From the cell containing the given text, extract its center point as (x, y) coordinate. 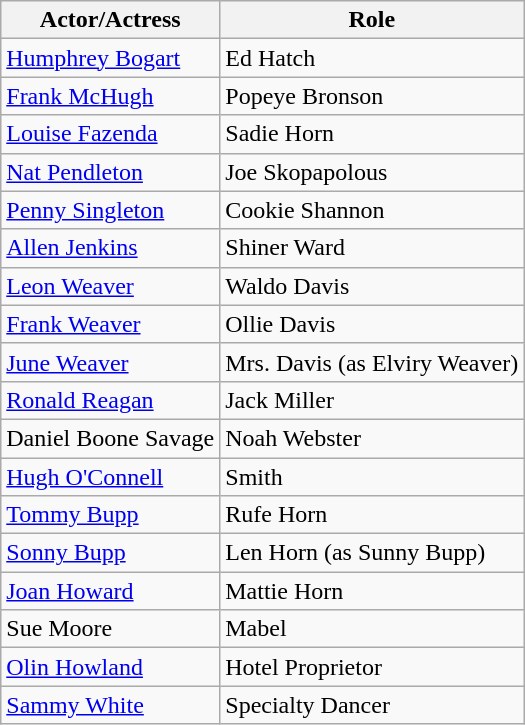
Actor/Actress (110, 20)
Frank McHugh (110, 96)
June Weaver (110, 362)
Popeye Bronson (372, 96)
Mabel (372, 629)
Joan Howard (110, 591)
Specialty Dancer (372, 705)
Cookie Shannon (372, 210)
Sadie Horn (372, 134)
Sammy White (110, 705)
Ed Hatch (372, 58)
Ronald Reagan (110, 400)
Ollie Davis (372, 324)
Jack Miller (372, 400)
Allen Jenkins (110, 248)
Rufe Horn (372, 515)
Smith (372, 477)
Humphrey Bogart (110, 58)
Role (372, 20)
Tommy Bupp (110, 515)
Leon Weaver (110, 286)
Sue Moore (110, 629)
Louise Fazenda (110, 134)
Waldo Davis (372, 286)
Frank Weaver (110, 324)
Shiner Ward (372, 248)
Nat Pendleton (110, 172)
Mrs. Davis (as Elviry Weaver) (372, 362)
Mattie Horn (372, 591)
Sonny Bupp (110, 553)
Noah Webster (372, 438)
Daniel Boone Savage (110, 438)
Hotel Proprietor (372, 667)
Hugh O'Connell (110, 477)
Olin Howland (110, 667)
Penny Singleton (110, 210)
Joe Skopapolous (372, 172)
Len Horn (as Sunny Bupp) (372, 553)
